Pinpoint the cell where the given text exists, returning its (x, y) midpoint coordinate. 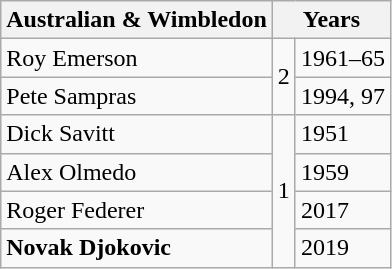
Australian & Wimbledon (137, 20)
Novak Djokovic (137, 248)
2017 (342, 210)
Years (331, 20)
Roy Emerson (137, 58)
Roger Federer (137, 210)
1961–65 (342, 58)
1994, 97 (342, 96)
2019 (342, 248)
1951 (342, 134)
2 (284, 77)
Alex Olmedo (137, 172)
1959 (342, 172)
Dick Savitt (137, 134)
1 (284, 191)
Pete Sampras (137, 96)
